Return [X, Y] of the center of cell containing provided text 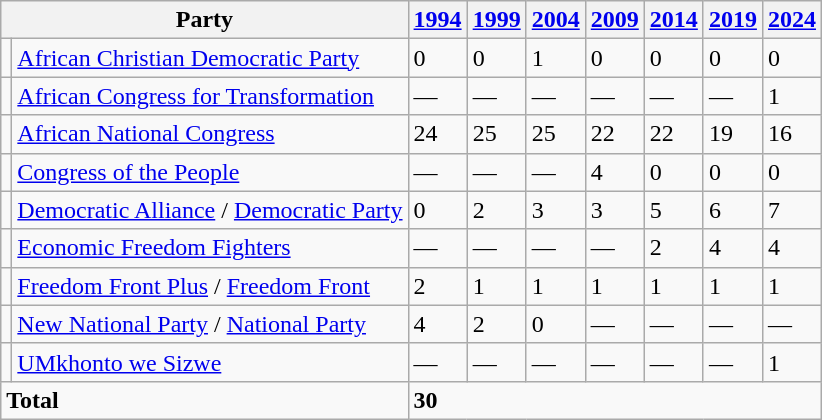
2009 [614, 20]
African National Congress [210, 134]
2004 [556, 20]
African Christian Democratic Party [210, 58]
Democratic Alliance / Democratic Party [210, 210]
Congress of the People [210, 172]
16 [792, 134]
Economic Freedom Fighters [210, 248]
5 [674, 210]
2014 [674, 20]
African Congress for Transformation [210, 96]
New National Party / National Party [210, 324]
2019 [732, 20]
2024 [792, 20]
6 [732, 210]
24 [438, 134]
Party [204, 20]
Freedom Front Plus / Freedom Front [210, 286]
19 [732, 134]
1999 [496, 20]
1994 [438, 20]
Total [204, 400]
30 [614, 400]
7 [792, 210]
UMkhonto we Sizwe [210, 362]
